Detect which cell encompasses the target text, then output its (x, y) center coordinate. 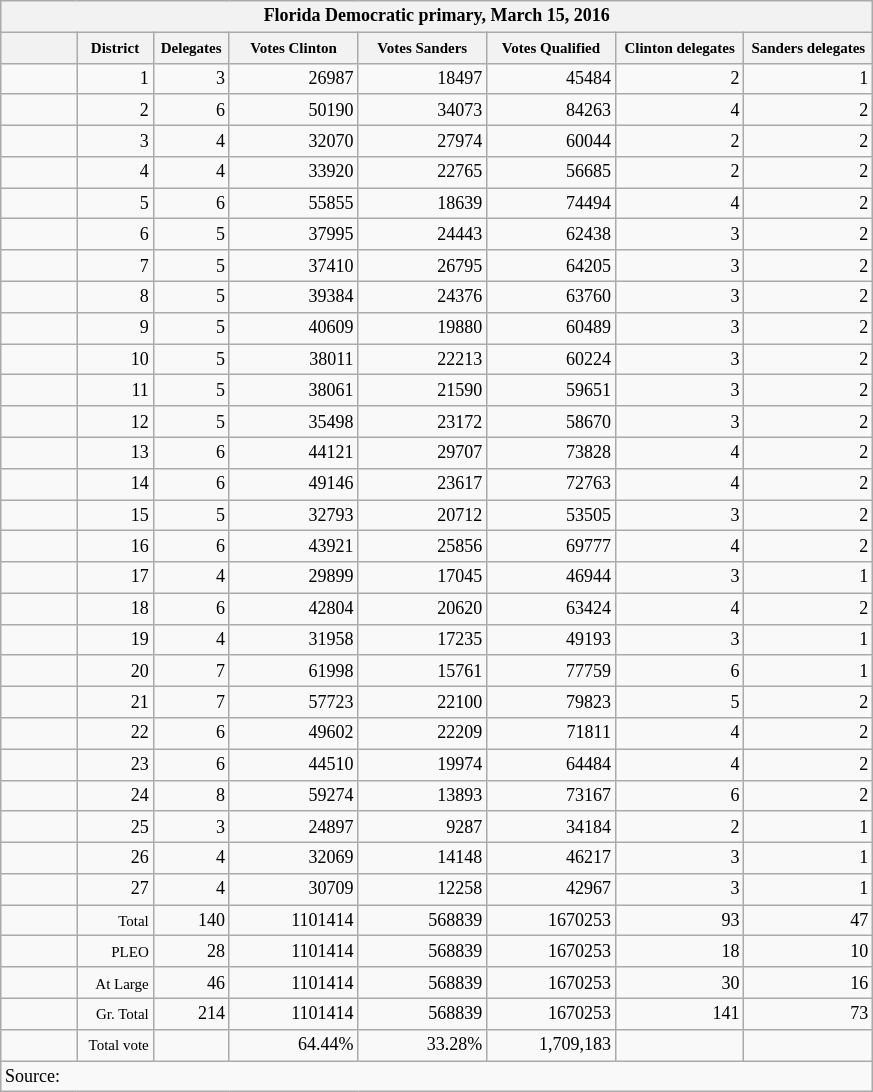
50190 (294, 110)
37995 (294, 234)
73167 (552, 796)
59651 (552, 390)
Votes Clinton (294, 48)
31958 (294, 640)
33920 (294, 172)
13893 (422, 796)
37410 (294, 266)
21 (115, 702)
24 (115, 796)
46 (191, 982)
25 (115, 826)
15 (115, 516)
49193 (552, 640)
46944 (552, 578)
56685 (552, 172)
20 (115, 670)
26795 (422, 266)
Gr. Total (115, 1014)
23172 (422, 422)
62438 (552, 234)
32069 (294, 858)
59274 (294, 796)
60224 (552, 360)
30709 (294, 890)
Florida Democratic primary, March 15, 2016 (437, 16)
20712 (422, 516)
214 (191, 1014)
12 (115, 422)
22 (115, 734)
22213 (422, 360)
29707 (422, 452)
64484 (552, 764)
27 (115, 890)
1,709,183 (552, 1044)
33.28% (422, 1044)
17235 (422, 640)
23617 (422, 484)
21590 (422, 390)
24897 (294, 826)
34184 (552, 826)
23 (115, 764)
63760 (552, 296)
28 (191, 952)
Votes Sanders (422, 48)
93 (680, 920)
Votes Qualified (552, 48)
47 (808, 920)
79823 (552, 702)
District (115, 48)
29899 (294, 578)
11 (115, 390)
40609 (294, 328)
73 (808, 1014)
49602 (294, 734)
9 (115, 328)
26987 (294, 78)
64205 (552, 266)
12258 (422, 890)
58670 (552, 422)
44121 (294, 452)
22100 (422, 702)
19974 (422, 764)
55855 (294, 204)
At Large (115, 982)
141 (680, 1014)
140 (191, 920)
38011 (294, 360)
PLEO (115, 952)
35498 (294, 422)
20620 (422, 608)
18639 (422, 204)
24443 (422, 234)
60044 (552, 140)
24376 (422, 296)
44510 (294, 764)
64.44% (294, 1044)
46217 (552, 858)
18497 (422, 78)
61998 (294, 670)
Delegates (191, 48)
Clinton delegates (680, 48)
26 (115, 858)
15761 (422, 670)
43921 (294, 546)
74494 (552, 204)
14 (115, 484)
42804 (294, 608)
13 (115, 452)
69777 (552, 546)
Total (115, 920)
57723 (294, 702)
Sanders delegates (808, 48)
32793 (294, 516)
27974 (422, 140)
63424 (552, 608)
60489 (552, 328)
77759 (552, 670)
19 (115, 640)
38061 (294, 390)
71811 (552, 734)
Source: (437, 1076)
17045 (422, 578)
14148 (422, 858)
22765 (422, 172)
19880 (422, 328)
49146 (294, 484)
39384 (294, 296)
17 (115, 578)
45484 (552, 78)
Total vote (115, 1044)
72763 (552, 484)
53505 (552, 516)
9287 (422, 826)
25856 (422, 546)
30 (680, 982)
22209 (422, 734)
84263 (552, 110)
42967 (552, 890)
34073 (422, 110)
32070 (294, 140)
73828 (552, 452)
